Search for the cell housing the specified text and yield its [x, y] center coordinate. 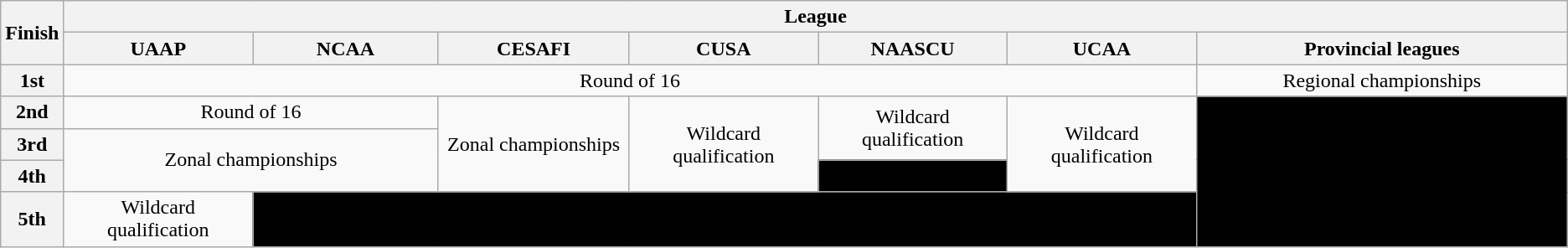
UCAA [1101, 49]
2nd [32, 112]
CUSA [724, 49]
CESAFI [534, 49]
NCAA [346, 49]
Finish [32, 33]
Wildcardqualification [158, 220]
League [816, 17]
5th [32, 220]
UAAP [158, 49]
3rd [32, 144]
NAASCU [913, 49]
Regional championships [1382, 80]
1st [32, 80]
Provincial leagues [1382, 49]
4th [32, 176]
